Search for the cell housing the specified text and yield its (x, y) center coordinate. 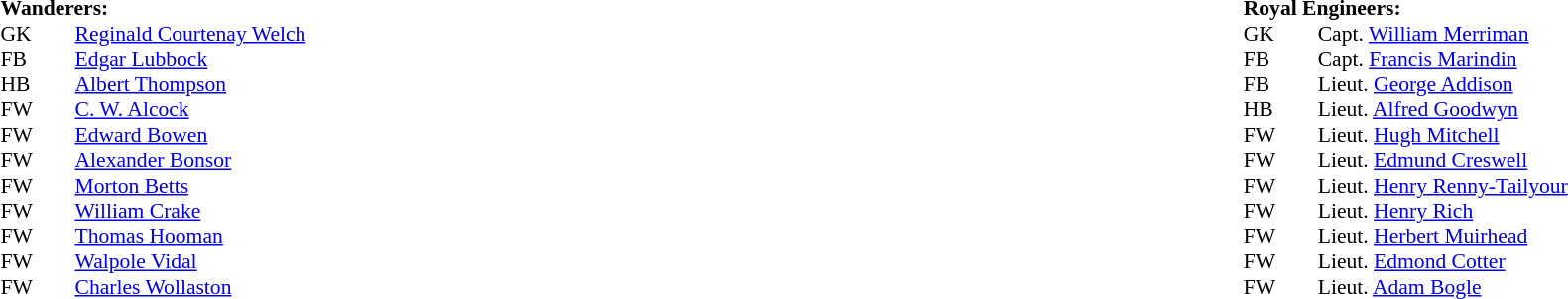
Capt. Francis Marindin (1443, 59)
Reginald Courtenay Welch (190, 34)
Lieut. George Addison (1443, 84)
Morton Betts (190, 186)
Lieut. Herbert Muirhead (1443, 236)
Thomas Hooman (190, 236)
Albert Thompson (190, 84)
Lieut. Henry Rich (1443, 212)
Edgar Lubbock (190, 59)
Alexander Bonsor (190, 160)
Lieut. Hugh Mitchell (1443, 135)
Capt. William Merriman (1443, 34)
Lieut. Edmond Cotter (1443, 261)
Edward Bowen (190, 135)
Lieut. Henry Renny-Tailyour (1443, 186)
Lieut. Edmund Creswell (1443, 160)
William Crake (190, 212)
C. W. Alcock (190, 110)
Lieut. Alfred Goodwyn (1443, 110)
Walpole Vidal (190, 261)
